Capture the cell that displays the provided text and extract its (x, y) central coordinate. 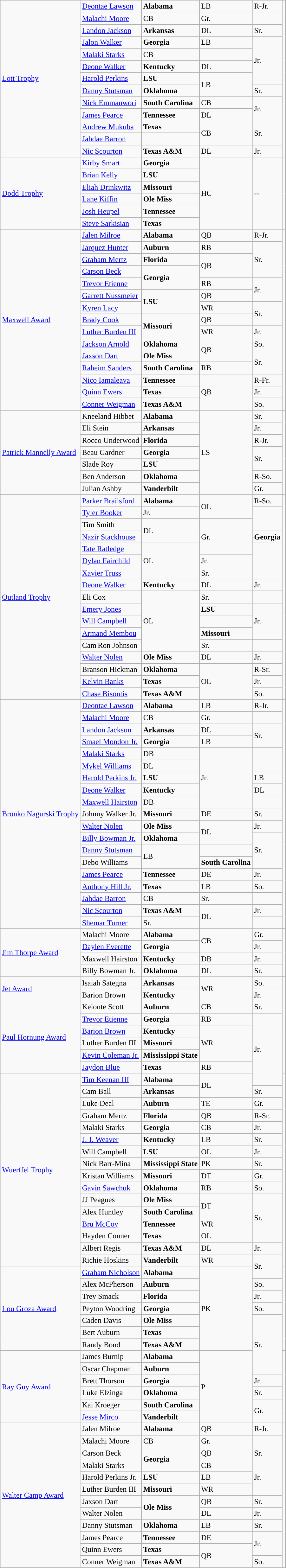
Luke Deal (111, 1103)
Tyler Booker (111, 513)
Debo Williams (111, 862)
Parker Brailsford (111, 500)
Brian Kelly (111, 175)
Chase Bisontis (111, 693)
Julian Ashby (111, 488)
Kirby Smart (111, 163)
Steve Sarkisian (111, 223)
Luke Elzinga (111, 1393)
Harold Perkins (111, 79)
Patrick Mannelly Award (40, 452)
Graham Nicholson (111, 1272)
HC (226, 193)
Smael Mondon Jr. (111, 742)
Garrett Nussmeier (111, 296)
Eli Cox (111, 597)
Wuerffel Trophy (40, 1170)
Dodd Trophy (40, 193)
Bronko Nagurski Trophy (40, 814)
Jaydon Blue (111, 1067)
Brett Thorson (111, 1381)
Nick Barr-Mina (111, 1164)
Lane Kiffin (111, 199)
Peyton Woodring (111, 1309)
Kai Kroeger (111, 1405)
J. J. Weaver (111, 1140)
Tate Ratledge (111, 549)
Armand Membou (111, 633)
Beau Gardner (111, 452)
Brady Cook (111, 320)
Gavin Sawchuk (111, 1188)
LS (226, 452)
Lott Trophy (40, 79)
Lou Groza Award (40, 1308)
Johnny Walker Jr. (111, 814)
Eli Stein (111, 428)
Alex Huntley (111, 1212)
Tim Smith (111, 525)
Bru McCoy (111, 1224)
R-Fr. (267, 380)
Kristan Williams (111, 1176)
Slade Roy (111, 464)
Outland Trophy (40, 597)
Kneeland Hibbet (111, 416)
Isaiah Sategna (111, 983)
Richie Hoskins (111, 1260)
Albert Regis (111, 1248)
Tim Keenan III (111, 1079)
Rocco Underwood (111, 440)
Kevin Coleman Jr. (111, 1055)
Hayden Conner (111, 1236)
Nico Iamaleava (111, 380)
Cam Ball (111, 1091)
Jackson Arnold (111, 344)
Kelvin Banks (111, 681)
Shemar Turner (111, 923)
Paul Hornung Award (40, 1037)
Jesse Mirco (111, 1417)
Xavier Truss (111, 573)
Oscar Chapman (111, 1369)
Bert Auburn (111, 1333)
Branson Hickman (111, 669)
Nazir Stackhouse (111, 537)
Trey Smack (111, 1296)
Mykel Williams (111, 766)
Andrew Mukuba (111, 127)
Randy Bond (111, 1345)
Ray Guy Award (40, 1387)
Nick Emmanwori (111, 103)
Jet Award (40, 989)
Anthony Hill Jr. (111, 886)
Caden Davis (111, 1321)
Jalon Walker (111, 42)
Josh Heupel (111, 211)
Alex McPherson (111, 1284)
Maxwell Award (40, 320)
-- (267, 193)
Cam'Ron Johnson (111, 645)
JJ Peagues (111, 1200)
P (226, 1387)
Dylan Fairchild (111, 561)
Raheim Sanders (111, 368)
Kyren Lacy (111, 308)
Daylen Everette (111, 947)
TE (226, 1103)
Ben Anderson (111, 476)
Eliah Drinkwitz (111, 187)
Jarquez Hunter (111, 247)
James Burnip (111, 1357)
Walter Camp Award (40, 1495)
Jim Thorpe Award (40, 953)
Keionte Scott (111, 1007)
Emery Jones (111, 609)
